Provide the [X, Y] coordinate of the cell's center where the given text is located.  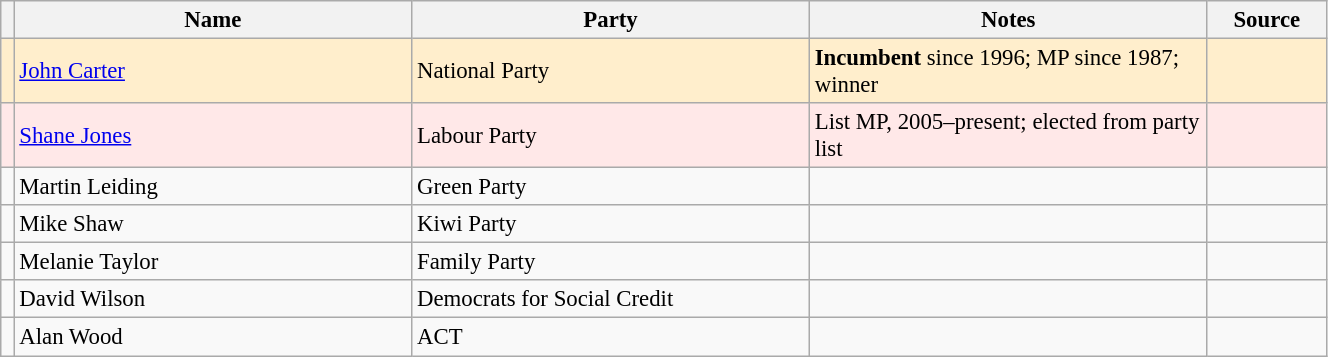
Party [611, 20]
Martin Leiding [213, 187]
Melanie Taylor [213, 262]
Name [213, 20]
Mike Shaw [213, 224]
Green Party [611, 187]
Democrats for Social Credit [611, 299]
Incumbent since 1996; MP since 1987; winner [1008, 72]
Kiwi Party [611, 224]
Shane Jones [213, 136]
Family Party [611, 262]
National Party [611, 72]
Alan Wood [213, 337]
John Carter [213, 72]
Labour Party [611, 136]
List MP, 2005–present; elected from party list [1008, 136]
David Wilson [213, 299]
ACT [611, 337]
Source [1266, 20]
Notes [1008, 20]
